Return the [X, Y] coordinate for the center point of the cell that contains the specified text.  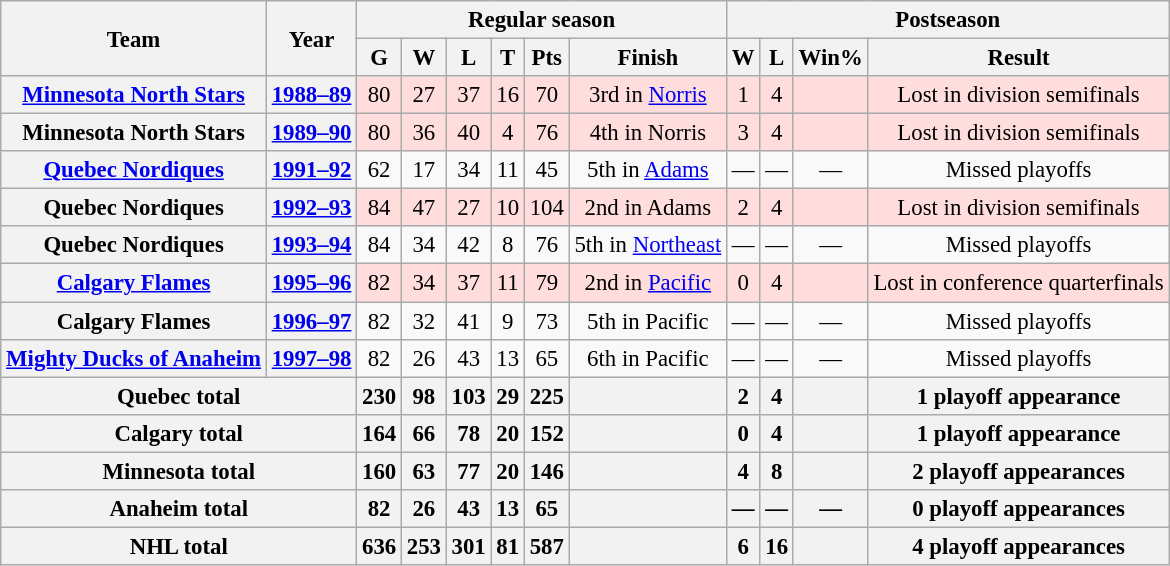
Calgary total [179, 433]
0 playoff appearances [1018, 509]
77 [468, 471]
29 [508, 396]
5th in Northeast [648, 245]
Quebec total [179, 396]
5th in Pacific [648, 321]
230 [380, 396]
40 [468, 133]
164 [380, 433]
Minnesota total [179, 471]
81 [508, 546]
63 [424, 471]
42 [468, 245]
1993–94 [311, 245]
636 [380, 546]
79 [546, 283]
2nd in Pacific [648, 283]
104 [546, 208]
70 [546, 95]
4 playoff appearances [1018, 546]
Finish [648, 58]
G [380, 58]
2nd in Adams [648, 208]
301 [468, 546]
3 [744, 133]
103 [468, 396]
6th in Pacific [648, 358]
587 [546, 546]
Lost in conference quarterfinals [1018, 283]
Win% [830, 58]
160 [380, 471]
Result [1018, 58]
32 [424, 321]
T [508, 58]
Postseason [948, 20]
1992–93 [311, 208]
98 [424, 396]
1 [744, 95]
73 [546, 321]
1997–98 [311, 358]
1988–89 [311, 95]
146 [546, 471]
152 [546, 433]
1991–92 [311, 170]
Year [311, 38]
41 [468, 321]
1996–97 [311, 321]
Team [134, 38]
Regular season [542, 20]
5th in Adams [648, 170]
17 [424, 170]
6 [744, 546]
Pts [546, 58]
47 [424, 208]
10 [508, 208]
62 [380, 170]
Anaheim total [179, 509]
4th in Norris [648, 133]
253 [424, 546]
36 [424, 133]
66 [424, 433]
Mighty Ducks of Anaheim [134, 358]
1995–96 [311, 283]
9 [508, 321]
78 [468, 433]
2 playoff appearances [1018, 471]
3rd in Norris [648, 95]
225 [546, 396]
NHL total [179, 546]
45 [546, 170]
1989–90 [311, 133]
